Detect which cell encompasses the target text, then output its (X, Y) center coordinate. 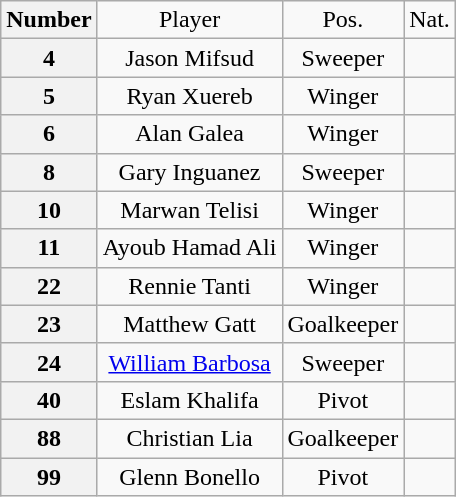
11 (49, 248)
Marwan Telisi (190, 210)
22 (49, 286)
8 (49, 172)
Rennie Tanti (190, 286)
6 (49, 134)
Matthew Gatt (190, 324)
William Barbosa (190, 362)
Christian Lia (190, 438)
4 (49, 58)
99 (49, 477)
Gary Inguanez (190, 172)
24 (49, 362)
23 (49, 324)
Ayoub Hamad Ali (190, 248)
Jason Mifsud (190, 58)
88 (49, 438)
Pos. (343, 20)
Player (190, 20)
40 (49, 400)
Alan Galea (190, 134)
5 (49, 96)
Ryan Xuereb (190, 96)
10 (49, 210)
Number (49, 20)
Eslam Khalifa (190, 400)
Glenn Bonello (190, 477)
Nat. (430, 20)
